Capture the cell that displays the provided text and extract its (X, Y) central coordinate. 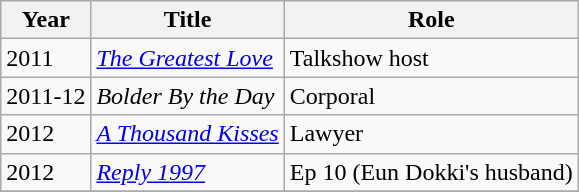
Title (188, 20)
Reply 1997 (188, 172)
Year (46, 20)
2011-12 (46, 96)
The Greatest Love (188, 58)
2011 (46, 58)
Role (431, 20)
Bolder By the Day (188, 96)
Ep 10 (Eun Dokki's husband) (431, 172)
Lawyer (431, 134)
Talkshow host (431, 58)
A Thousand Kisses (188, 134)
Corporal (431, 96)
